For the text-containing cell, return its midpoint in (X, Y) coordinate format. 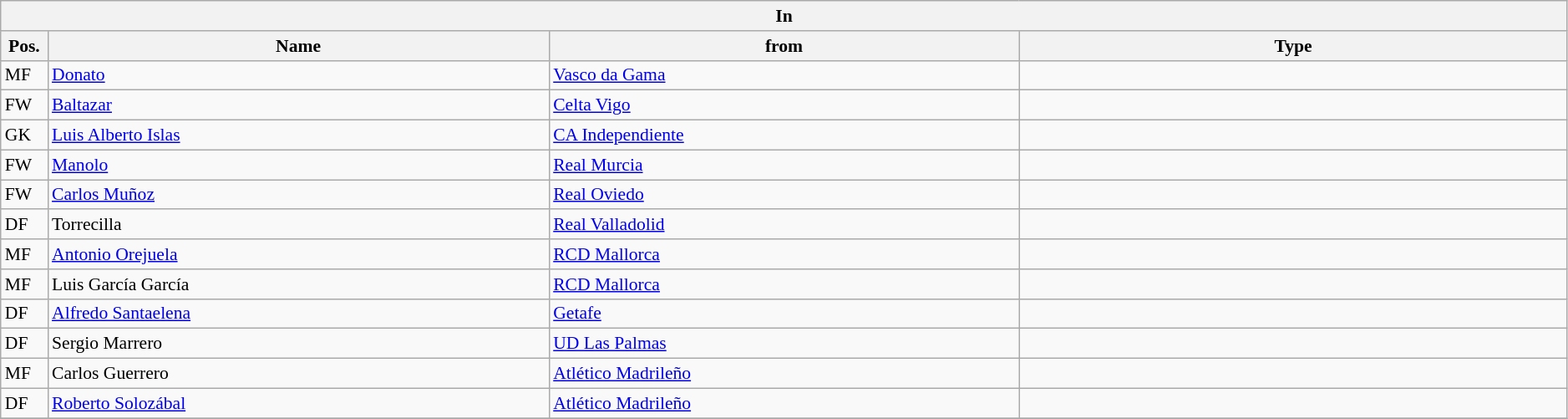
Type (1293, 46)
Real Murcia (784, 165)
Carlos Muñoz (298, 195)
Manolo (298, 165)
Roberto Solozábal (298, 403)
Alfredo Santaelena (298, 314)
Antonio Orejuela (298, 254)
In (784, 16)
Baltazar (298, 105)
Real Oviedo (784, 195)
Carlos Guerrero (298, 374)
CA Independiente (784, 135)
UD Las Palmas (784, 344)
Celta Vigo (784, 105)
Real Valladolid (784, 225)
Luis Alberto Islas (298, 135)
Torrecilla (298, 225)
Pos. (24, 46)
Name (298, 46)
Donato (298, 75)
Sergio Marrero (298, 344)
Getafe (784, 314)
GK (24, 135)
Vasco da Gama (784, 75)
Luis García García (298, 284)
from (784, 46)
